Scan for the cell matching the given text and deliver its (x, y) coordinate at center. 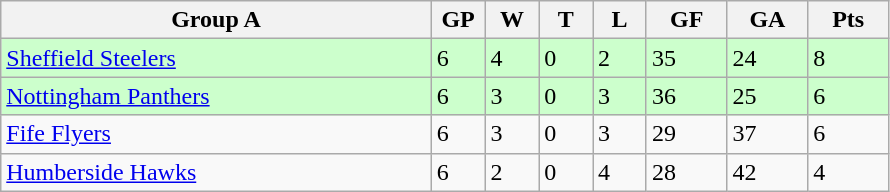
29 (686, 134)
37 (768, 134)
Nottingham Panthers (216, 96)
42 (768, 172)
Group A (216, 20)
Sheffield Steelers (216, 58)
T (566, 20)
25 (768, 96)
8 (848, 58)
24 (768, 58)
Pts (848, 20)
35 (686, 58)
W (512, 20)
36 (686, 96)
GF (686, 20)
L (620, 20)
GA (768, 20)
Fife Flyers (216, 134)
GP (458, 20)
Humberside Hawks (216, 172)
28 (686, 172)
